Scan for the cell matching the given text and deliver its [X, Y] coordinate at center. 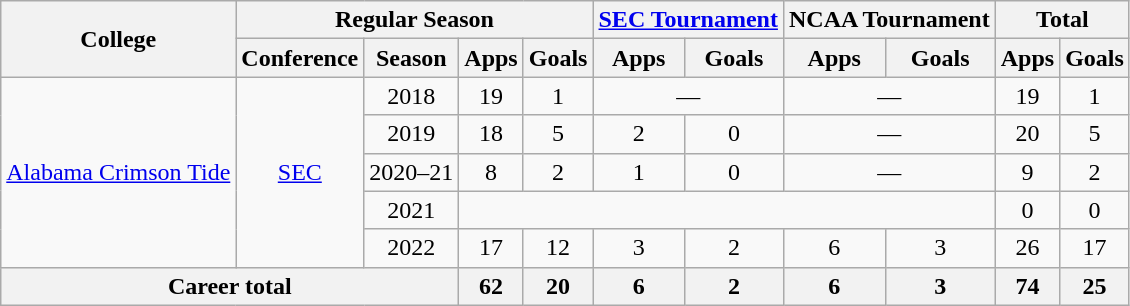
26 [1027, 248]
9 [1027, 172]
2021 [412, 210]
Total [1062, 20]
SEC [300, 172]
25 [1095, 286]
NCAA Tournament [889, 20]
Conference [300, 58]
62 [491, 286]
Career total [230, 286]
College [118, 39]
2022 [412, 248]
2018 [412, 96]
Regular Season [414, 20]
2020–21 [412, 172]
18 [491, 134]
12 [558, 248]
8 [491, 172]
Season [412, 58]
SEC Tournament [688, 20]
2019 [412, 134]
Alabama Crimson Tide [118, 172]
74 [1027, 286]
